Return the (X, Y) coordinate for the center point of the cell that contains the specified text.  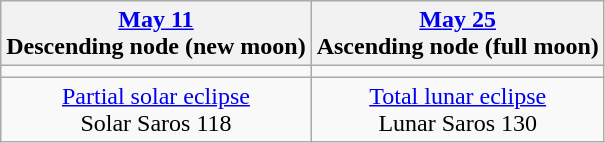
Partial solar eclipseSolar Saros 118 (156, 110)
Total lunar eclipseLunar Saros 130 (458, 110)
May 25Ascending node (full moon) (458, 34)
May 11Descending node (new moon) (156, 34)
